Scan for the cell matching the given text and deliver its [x, y] coordinate at center. 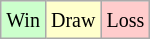
Draw [72, 20]
Loss [126, 20]
Win [24, 20]
